Return the (X, Y) coordinate for the center point of the cell that contains the specified text.  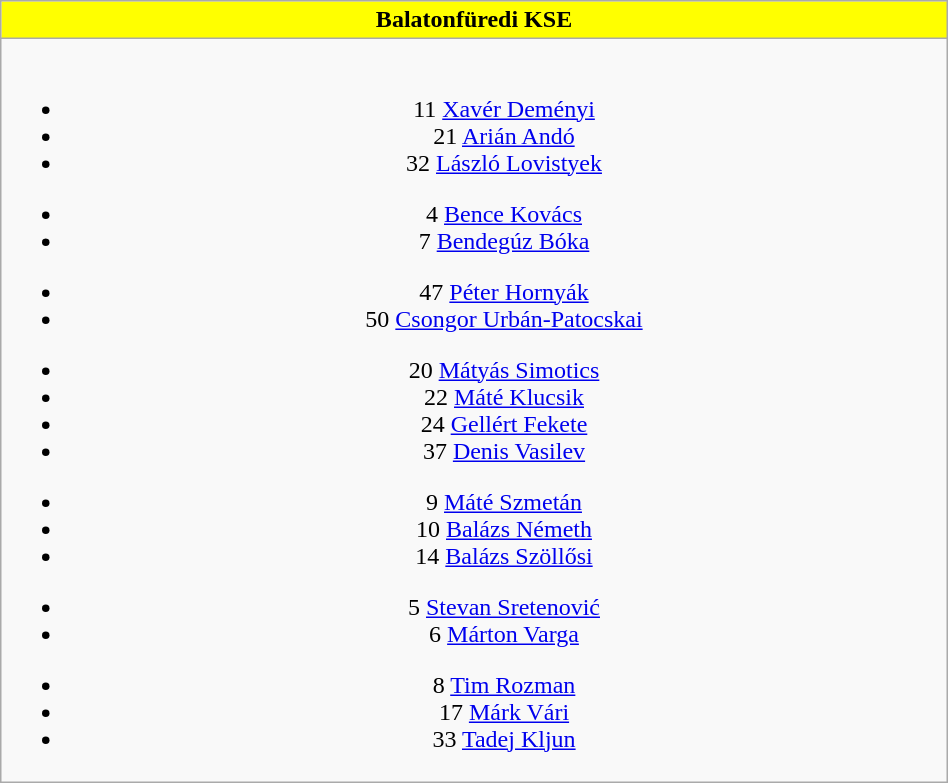
Balatonfüredi KSE (474, 20)
